Output the (x, y) coordinate of the center of the cell containing the given text.  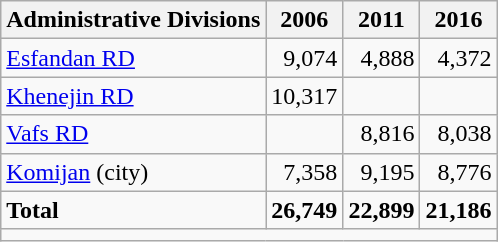
4,888 (382, 58)
21,186 (458, 210)
Khenejin RD (134, 96)
2016 (458, 20)
8,038 (458, 134)
9,074 (304, 58)
Komijan (city) (134, 172)
Vafs RD (134, 134)
Esfandan RD (134, 58)
2011 (382, 20)
9,195 (382, 172)
7,358 (304, 172)
10,317 (304, 96)
22,899 (382, 210)
Administrative Divisions (134, 20)
Total (134, 210)
8,776 (458, 172)
2006 (304, 20)
26,749 (304, 210)
8,816 (382, 134)
4,372 (458, 58)
